Capture the cell that displays the provided text and extract its (X, Y) central coordinate. 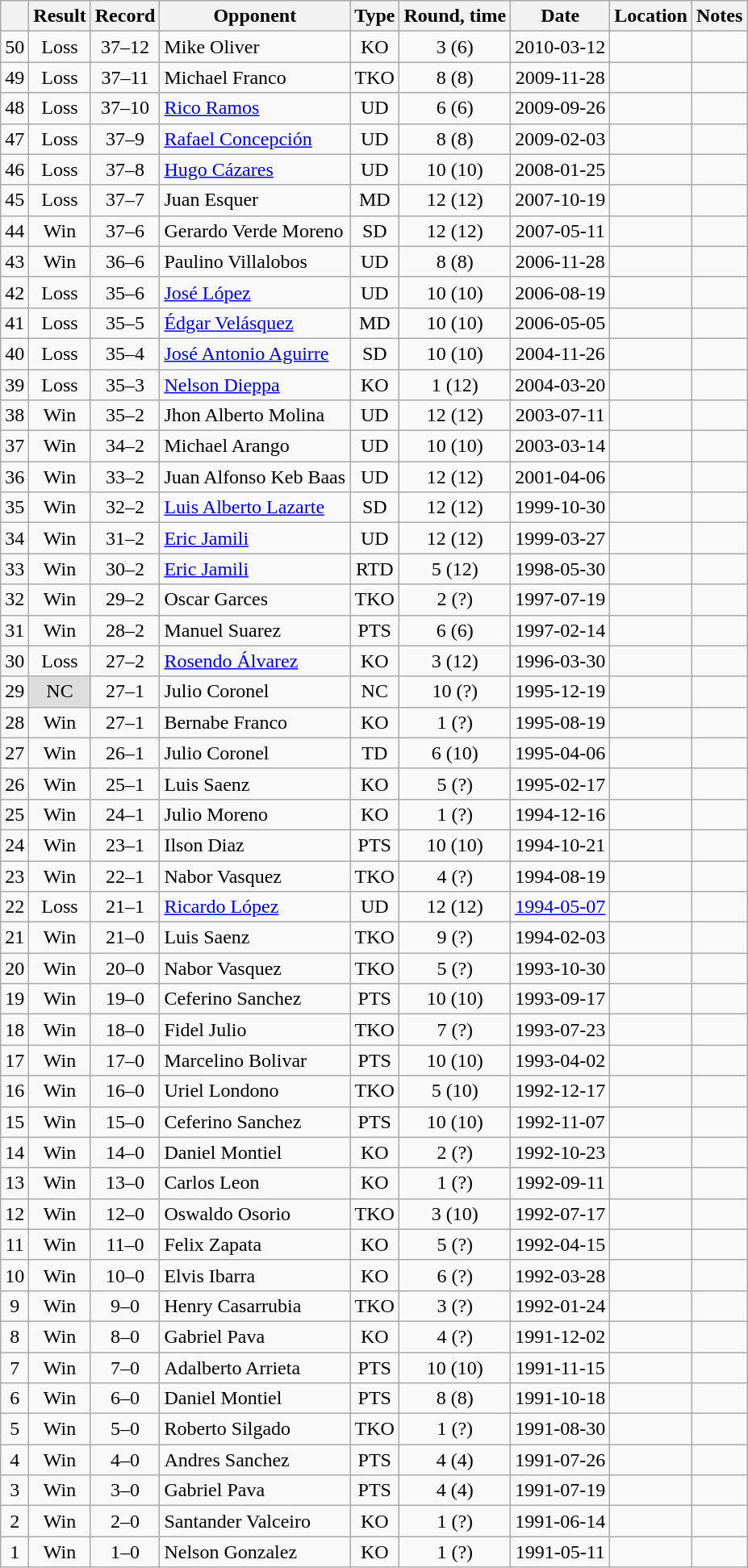
1991-12-02 (560, 1336)
2001-04-06 (560, 477)
2010-03-12 (560, 47)
36 (15, 477)
Fidel Julio (255, 1030)
Michael Franco (255, 77)
3 (15, 1491)
Notes (719, 16)
23–1 (125, 845)
28 (15, 722)
29–2 (125, 600)
3 (12) (455, 661)
2006-05-05 (560, 323)
2009-11-28 (560, 77)
10 (15, 1275)
Paulino Villalobos (255, 261)
37–12 (125, 47)
3–0 (125, 1491)
6–0 (125, 1399)
25 (15, 814)
35 (15, 508)
1994-10-21 (560, 845)
Hugo Cázares (255, 169)
31 (15, 630)
1999-10-30 (560, 508)
19–0 (125, 999)
1994-05-07 (560, 907)
2004-11-26 (560, 353)
24–1 (125, 814)
17 (15, 1060)
16 (15, 1091)
1 (12) (455, 385)
2009-02-03 (560, 139)
Uriel Londono (255, 1091)
42 (15, 292)
28–2 (125, 630)
40 (15, 353)
16–0 (125, 1091)
37–11 (125, 77)
11–0 (125, 1244)
7 (?) (455, 1030)
Henry Casarrubia (255, 1306)
33–2 (125, 477)
1 (15, 1552)
32–2 (125, 508)
Oscar Garces (255, 600)
2007-05-11 (560, 231)
37–6 (125, 231)
1–0 (125, 1552)
23 (15, 876)
20–0 (125, 968)
Location (651, 16)
35–3 (125, 385)
8 (15, 1336)
Type (374, 16)
48 (15, 108)
33 (15, 569)
9 (15, 1306)
1997-02-14 (560, 630)
1994-08-19 (560, 876)
37–9 (125, 139)
Gerardo Verde Moreno (255, 231)
2003-07-11 (560, 416)
Nelson Gonzalez (255, 1552)
Carlos Leon (255, 1183)
Felix Zapata (255, 1244)
21 (15, 938)
26 (15, 784)
Santander Valceiro (255, 1521)
12–0 (125, 1214)
1991-11-15 (560, 1368)
Julio Moreno (255, 814)
20 (15, 968)
Elvis Ibarra (255, 1275)
9–0 (125, 1306)
3 (6) (455, 47)
1996-03-30 (560, 661)
1991-10-18 (560, 1399)
14–0 (125, 1152)
José Antonio Aguirre (255, 353)
4–0 (125, 1460)
2–0 (125, 1521)
1995-08-19 (560, 722)
39 (15, 385)
24 (15, 845)
1994-12-16 (560, 814)
1995-02-17 (560, 784)
1992-10-23 (560, 1152)
50 (15, 47)
6 (10) (455, 753)
Jhon Alberto Molina (255, 416)
1991-08-30 (560, 1429)
8–0 (125, 1336)
22 (15, 907)
29 (15, 692)
21–1 (125, 907)
José López (255, 292)
4 (15, 1460)
5 (15, 1429)
22–1 (125, 876)
Juan Esquer (255, 200)
27–2 (125, 661)
14 (15, 1152)
2006-11-28 (560, 261)
47 (15, 139)
Édgar Velásquez (255, 323)
Result (60, 16)
18–0 (125, 1030)
6 (15, 1399)
37–10 (125, 108)
21–0 (125, 938)
37–8 (125, 169)
7 (15, 1368)
35–4 (125, 353)
2006-08-19 (560, 292)
TD (374, 753)
35–2 (125, 416)
37 (15, 446)
Rafael Concepción (255, 139)
1992-03-28 (560, 1275)
Manuel Suarez (255, 630)
Roberto Silgado (255, 1429)
Luis Alberto Lazarte (255, 508)
1993-04-02 (560, 1060)
19 (15, 999)
49 (15, 77)
Ilson Diaz (255, 845)
1998-05-30 (560, 569)
32 (15, 600)
36–6 (125, 261)
Ricardo López (255, 907)
15–0 (125, 1122)
26–1 (125, 753)
Date (560, 16)
13 (15, 1183)
1991-07-26 (560, 1460)
31–2 (125, 538)
34 (15, 538)
Andres Sanchez (255, 1460)
Adalberto Arrieta (255, 1368)
Opponent (255, 16)
9 (?) (455, 938)
Marcelino Bolivar (255, 1060)
38 (15, 416)
1997-07-19 (560, 600)
30 (15, 661)
Mike Oliver (255, 47)
35–6 (125, 292)
2007-10-19 (560, 200)
1991-05-11 (560, 1552)
2008-01-25 (560, 169)
RTD (374, 569)
44 (15, 231)
5 (12) (455, 569)
17–0 (125, 1060)
1992-07-17 (560, 1214)
45 (15, 200)
Michael Arango (255, 446)
13–0 (125, 1183)
1991-07-19 (560, 1491)
1992-04-15 (560, 1244)
Rico Ramos (255, 108)
27 (15, 753)
Round, time (455, 16)
2003-03-14 (560, 446)
41 (15, 323)
1992-12-17 (560, 1091)
37–7 (125, 200)
10–0 (125, 1275)
5–0 (125, 1429)
12 (15, 1214)
10 (?) (455, 692)
1992-01-24 (560, 1306)
43 (15, 261)
Bernabe Franco (255, 722)
1999-03-27 (560, 538)
7–0 (125, 1368)
2 (15, 1521)
Rosendo Álvarez (255, 661)
25–1 (125, 784)
Juan Alfonso Keb Baas (255, 477)
5 (10) (455, 1091)
3 (?) (455, 1306)
15 (15, 1122)
3 (10) (455, 1214)
1995-04-06 (560, 753)
Record (125, 16)
Nelson Dieppa (255, 385)
1993-09-17 (560, 999)
1994-02-03 (560, 938)
30–2 (125, 569)
1992-09-11 (560, 1183)
Oswaldo Osorio (255, 1214)
46 (15, 169)
6 (?) (455, 1275)
2009-09-26 (560, 108)
1993-07-23 (560, 1030)
1992-11-07 (560, 1122)
1995-12-19 (560, 692)
1993-10-30 (560, 968)
1991-06-14 (560, 1521)
34–2 (125, 446)
35–5 (125, 323)
18 (15, 1030)
11 (15, 1244)
2004-03-20 (560, 385)
